For the text-containing cell, return its midpoint in (x, y) coordinate format. 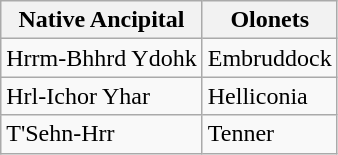
Olonets (270, 20)
Hrl-Ichor Yhar (102, 96)
Helliconia (270, 96)
Hrrm-Bhhrd Ydohk (102, 58)
Tenner (270, 134)
T'Sehn-Hrr (102, 134)
Native Ancipital (102, 20)
Embruddock (270, 58)
